Detect which cell encompasses the target text, then output its (X, Y) center coordinate. 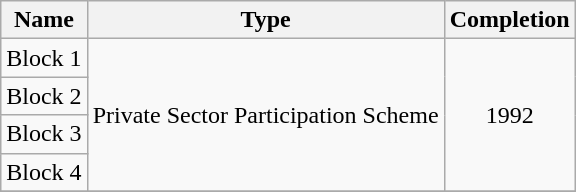
Block 1 (44, 58)
Block 3 (44, 134)
Type (266, 20)
1992 (510, 115)
Block 2 (44, 96)
Name (44, 20)
Completion (510, 20)
Block 4 (44, 172)
Private Sector Participation Scheme (266, 115)
